Locate the cell with the specified text and output its [x, y] center coordinate. 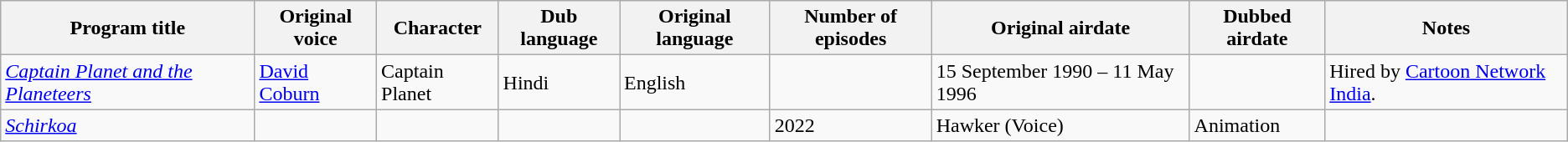
Hindi [559, 82]
15 September 1990 – 11 May 1996 [1060, 82]
2022 [851, 125]
Dub language [559, 28]
Dubbed airdate [1257, 28]
Schirkoa [127, 125]
Notes [1447, 28]
Captain Planet and the Planeteers [127, 82]
Captain Planet [438, 82]
Character [438, 28]
Original voice [316, 28]
Hawker (Voice) [1060, 125]
Hired by Cartoon Network India. [1447, 82]
David Coburn [316, 82]
English [695, 82]
Original language [695, 28]
Animation [1257, 125]
Program title [127, 28]
Original airdate [1060, 28]
Number of episodes [851, 28]
